Locate the cell with the specified text and output its [X, Y] center coordinate. 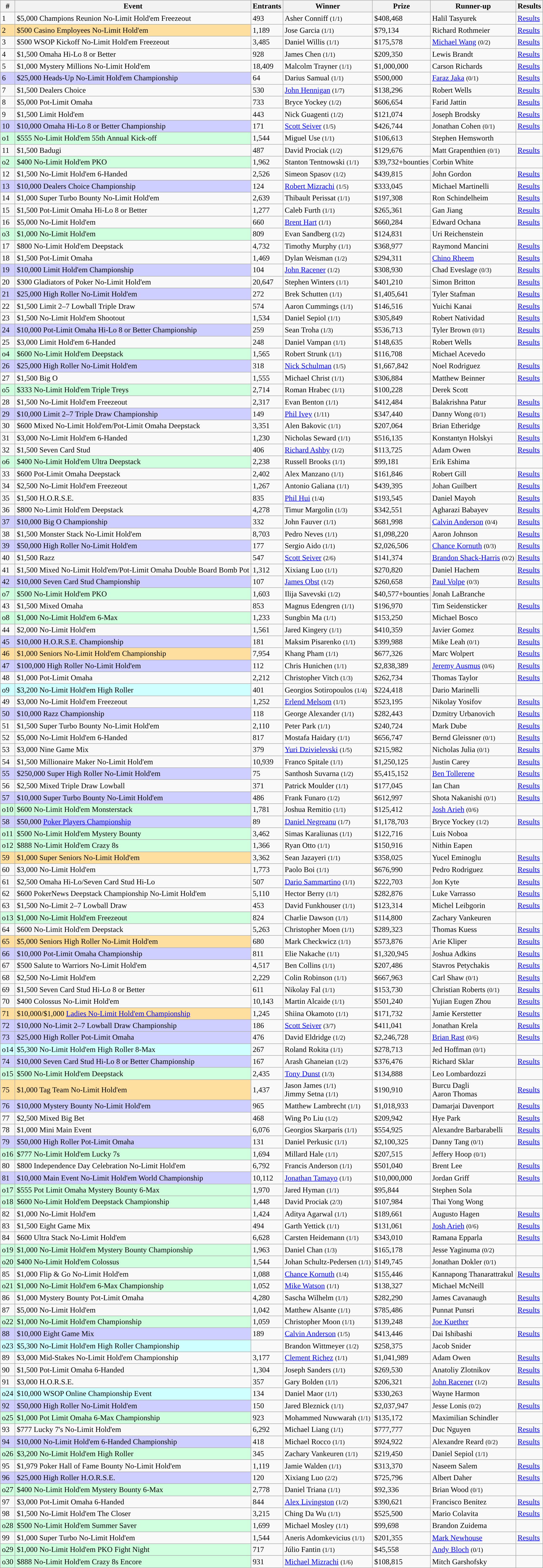
272 [267, 294]
1,534 [267, 318]
931 [267, 1562]
$2,500 Omaha Hi-Lo/Seven Card Stud Hi-Lo [133, 882]
$343,010 [401, 1238]
Damarjai Davenport [473, 1106]
$5,000 Seniors High Roller No-Limit Hold'em [133, 942]
Malcolm Trayner (1/1) [328, 66]
$135,172 [401, 1418]
Kannapong Thanarattrakul [473, 1274]
Michael Rocco (1/1) [328, 1442]
8 [8, 102]
45 [8, 642]
357 [267, 1382]
487 [267, 150]
Burcu Dagli Aaron Thomas [473, 1089]
o2 [8, 162]
73 [8, 1037]
$1,000 No-Limit Hold'em Mystery Bounty Championship [133, 1250]
248 [267, 342]
493 [267, 18]
$124,831 [401, 234]
$412,484 [401, 402]
Dai Ishibashi [473, 1334]
James Cavanaugh [473, 1298]
Robert Strunk (1/1) [328, 354]
63 [8, 905]
$924,922 [401, 1442]
$600 PokerNews Deepstack Championship No-Limit Hold'em [133, 893]
7 [8, 90]
10 [8, 126]
Carson Richards [473, 66]
Jesse Yaginuma (0/2) [473, 1250]
Sean Jazayeri (1/1) [328, 858]
Jason James (1/1) Jimmy Setna (1/1) [328, 1089]
$2,037,947 [401, 1406]
Caleb Furth (1/1) [328, 210]
1,970 [267, 1190]
$554,925 [401, 1130]
$99,698 [401, 1526]
$1,500 No-Limit Hold'em Shootout [133, 318]
928 [267, 54]
$289,323 [401, 930]
Robert Mizrachi (1/5) [328, 186]
Alex Livingston (1/2) [328, 1502]
$439,815 [401, 174]
Nick Guagenti (1/2) [328, 114]
$333,045 [401, 186]
$161,846 [401, 474]
$3,000 No-Limit Hold'em [133, 870]
o16 [8, 1154]
$207,064 [401, 426]
$306,884 [401, 378]
James Obst (1/2) [328, 582]
Justin Carey [473, 762]
Mike Leah (0/1) [473, 642]
1,252 [267, 702]
$197,308 [401, 198]
$2,500 No-Limit Hold'em [133, 978]
$10,000 Mystery Bounty No-Limit Hold'em [133, 1106]
o26 [8, 1454]
$2,500 Mixed Big Bet [133, 1118]
Roland Rokita (1/1) [328, 1049]
Stanton Tentnowski (1/1) [328, 162]
824 [267, 918]
$523,195 [401, 702]
5 [8, 66]
Ron Schindelheim [473, 198]
$153,250 [401, 618]
Tim Seidensticker [473, 606]
52 [8, 738]
1,555 [267, 378]
22 [8, 306]
$1,500 No-Limit Hold'em The Closer [133, 1514]
Danny Wong (0/1) [473, 414]
Christopher Moon (1/1) [328, 1322]
Roman Hrabec (1/1) [328, 390]
o24 [8, 1394]
Matthew Alsante (1/1) [328, 1310]
$10,000 Eight Game Mix [133, 1334]
Carl Shaw (0/1) [473, 978]
49 [8, 702]
Wing Po Liu (1/2) [328, 1118]
4,278 [267, 510]
Ryan Otto (1/1) [328, 846]
6,628 [267, 1238]
817 [267, 738]
$10,000 Omaha Hi-Lo 8 or Better Championship [133, 126]
Michael McNeill [473, 1286]
46 [8, 654]
3,462 [267, 834]
Christian Roberts (0/1) [473, 990]
$114,800 [401, 918]
$600 Mixed No-Limit Hold'em/Pot-Limit Omaha Deepstack [133, 426]
Timur Margolin (1/3) [328, 510]
Wayne Harmon [473, 1394]
1 [8, 18]
332 [267, 522]
2,229 [267, 978]
$146,516 [401, 306]
$153,730 [401, 990]
4,517 [267, 966]
$1,000 No-Limit Hold'em PKO Fight Night [133, 1550]
David Eldridge (1/2) [328, 1037]
$1,320,945 [401, 954]
379 [267, 750]
o4 [8, 354]
$308,930 [401, 270]
3,351 [267, 426]
$500 No-Limit Hold'em Summer Saver [133, 1526]
82 [8, 1214]
$1,500 Millionaire Maker No-Limit Hold'em [133, 762]
o10 [8, 810]
809 [267, 234]
Scott Seiver (2/6) [328, 558]
811 [267, 954]
104 [267, 270]
Georgios Skarparis (1/1) [328, 1130]
$1,000 Mini Main Event [133, 1130]
Richard Rothmeier [473, 30]
98 [8, 1514]
$400 No-Limit Hold'em Ultra Deepstack [133, 462]
$282,290 [401, 1298]
$206,321 [401, 1382]
$10,000 Seven Card Stud Hi-Lo 8 or Better Championship [133, 1061]
112 [267, 666]
$500 WSOP Kickoff No-Limit Hold'em Freezeout [133, 42]
$600 Pot-Limit Omaha Deepstack [133, 474]
1,561 [267, 630]
o9 [8, 690]
Paul Volpe (0/3) [473, 582]
95 [8, 1466]
Daniel Mayoh [473, 498]
Asher Conniff (1/1) [328, 18]
$3,000 Pot-Limit Omaha 6-Handed [133, 1502]
Thomas Kuess [473, 930]
Joseph Sanders (1/1) [328, 1370]
20 [8, 282]
$573,876 [401, 942]
371 [267, 786]
Joshua Remitio (1/1) [328, 810]
Daniel Hachem [473, 570]
Timothy Murphy (1/1) [328, 246]
4,280 [267, 1298]
$39,732+bounties [401, 162]
$500,000 [401, 78]
1,962 [267, 162]
$1,500 Mixed Omaha [133, 606]
923 [267, 1418]
Simas Karaliunas (1/1) [328, 834]
$3,000 Nine Game Mix [133, 750]
Nikolay Yosifov [473, 702]
$600 No-Limit Hold'em Monsterstack [133, 810]
Chris Hunichen (1/1) [328, 666]
$888 No-Limit Hold'em Crazy 8s Encore [133, 1562]
6,792 [267, 1166]
Darius Samual (1/1) [328, 78]
$1,000 Super Turbo No-Limit Hold'em [133, 1538]
$240,724 [401, 726]
71 [8, 1014]
David Prociak (1/2) [328, 150]
1,437 [267, 1089]
o20 [8, 1262]
$270,820 [401, 570]
$92,336 [401, 1490]
$725,796 [401, 1478]
$400 Colossus No-Limit Hold'em [133, 1002]
Mitch Garshofsky [473, 1562]
186 [267, 1025]
$1,500 Eight Game Mix [133, 1226]
Bernd Gleissner (0/1) [473, 738]
$1,000 Super Turbo Bounty No-Limit Hold'em [133, 198]
4 [8, 54]
Pedro Neves (1/1) [328, 534]
Brandon Shack-Harris (0/2) [473, 558]
Balakrishna Patur [473, 402]
John Gordon [473, 174]
96 [8, 1478]
1,448 [267, 1202]
$209,350 [401, 54]
69 [8, 990]
1,603 [267, 594]
$1,000 Pot Limit Omaha 6-Max Championship [133, 1418]
Michael Acevedo [473, 354]
Tyler Stafman [473, 294]
Jamie Kerstetter [473, 1014]
Xixiang Luo (2/2) [328, 1478]
97 [8, 1502]
$1,500 Limit Hold'em [133, 114]
$193,545 [401, 498]
$390,621 [401, 1502]
60 [8, 870]
Maximilian Schindler [473, 1418]
$2,026,506 [401, 546]
58 [8, 822]
Punnat Punsri [473, 1310]
$129,676 [401, 150]
72 [8, 1025]
Yucel Eminoglu [473, 858]
131 [267, 1142]
Dario Sammartino (1/1) [328, 882]
$400 No-Limit Hold'em PKO [133, 162]
$411,041 [401, 1025]
Brandon Zuidema [473, 1526]
41 [8, 570]
$207,515 [401, 1154]
$525,500 [401, 1514]
476 [267, 1037]
Dylan Weisman (1/2) [328, 258]
$1,500 Pot-Limit Omaha [133, 258]
Aditya Agarwal (1/1) [328, 1214]
3,485 [267, 42]
Hye Park [473, 1118]
1,699 [267, 1526]
Jose Garcia (1/1) [328, 30]
$113,725 [401, 450]
o7 [8, 594]
70 [8, 1002]
30 [8, 426]
Lewis Brandt [473, 54]
$681,998 [401, 522]
1,694 [267, 1154]
$165,178 [401, 1250]
2,435 [267, 1073]
$785,486 [401, 1310]
Maksim Pisarenko (1/1) [328, 642]
$149,745 [401, 1262]
2,238 [267, 462]
Antonio Galiana (1/1) [328, 486]
Evan Benton (1/1) [328, 402]
$10,000 Pot-Limit Omaha Championship [133, 954]
o30 [8, 1562]
Jed Hoffman (0/1) [473, 1049]
$333 No-Limit Hold'em Triple Treys [133, 390]
$1,000 No-Limit Hold'em Championship [133, 1322]
$1,018,933 [401, 1106]
$676,990 [401, 870]
Michel Leibgorin [473, 905]
259 [267, 330]
Brent Lee [473, 1166]
Michael Mizrachi (1/6) [328, 1562]
Peter Park (1/1) [328, 726]
$330,263 [401, 1394]
$10,000 No-Limit Hold'em 6-Handed Championship [133, 1442]
10,939 [267, 762]
Aneris Adomkevicius (1/1) [328, 1538]
o27 [8, 1490]
Jared Kingery (1/1) [328, 630]
Joseph Brodsky [473, 114]
$1,041,989 [401, 1358]
78 [8, 1130]
Daniel Chan (1/3) [328, 1250]
Tyler Brown (0/1) [473, 330]
118 [267, 714]
$95,844 [401, 1190]
Shiina Okamoto (1/1) [328, 1014]
Mostafa Haidary (1/1) [328, 738]
16 [8, 222]
Daniel Negreanu (1/7) [328, 822]
$10,000 Main Event No-Limit Hold'em World Championship [133, 1178]
177 [267, 546]
1,424 [267, 1214]
Thomas Taylor [473, 678]
$175,578 [401, 42]
3,177 [267, 1358]
$347,440 [401, 414]
107 [267, 582]
$10,000,000 [401, 1178]
14 [8, 198]
$222,703 [401, 882]
$10,000 Big O Championship [133, 522]
15 [8, 210]
$5,300 No-Limit Hold'em High Roller 8-Max [133, 1049]
844 [267, 1502]
$555 Pot Limit Omaha Mystery Bounty 6-Max [133, 1190]
Michael Wang (0/2) [473, 42]
$155,446 [401, 1274]
2,526 [267, 174]
$500 No-Limit Hold'em Mystery Bounty [133, 834]
$224,418 [401, 690]
Prize [401, 6]
1,963 [267, 1250]
29 [8, 414]
6,292 [267, 1430]
$1,000 No-Limit Hold'em 6-Max Championship [133, 1286]
$2,246,728 [401, 1037]
74 [8, 1061]
Raymond Mancini [473, 246]
660 [267, 222]
Daniel Maor (1/1) [328, 1394]
134 [267, 1394]
Calvin Anderson (0/4) [473, 522]
$25,000 High Roller Pot-Limit Omaha [133, 1037]
James Chen (1/1) [328, 54]
$1,500 Seven Card Stud Hi-Lo 8 or Better [133, 990]
$1,178,703 [401, 822]
$2,100,325 [401, 1142]
25 [8, 342]
Mike Watson (1/1) [328, 1286]
o25 [8, 1418]
53 [8, 750]
494 [267, 1226]
$10,000 Limit 2–7 Triple Draw Championship [133, 414]
Júlio Fantin (1/1) [328, 1550]
$426,744 [401, 126]
$148,635 [401, 342]
Richard Ashby (1/2) [328, 450]
Charlie Dawson (1/1) [328, 918]
Michael Bosco [473, 618]
$1,000 Seniors No-Limit Hold'em Championship [133, 654]
1,267 [267, 486]
$777,777 [401, 1430]
$1,500 H.O.R.S.E. [133, 498]
$100,228 [401, 390]
91 [8, 1382]
$106,613 [401, 138]
Mark Newhouse [473, 1538]
$1,250,125 [401, 762]
$410,359 [401, 630]
$677,326 [401, 654]
Event [133, 6]
Agharazi Babayev [473, 510]
$400 No-Limit Hold'em Colossus [133, 1262]
$501,240 [401, 1002]
Nicholas Julia (0/1) [473, 750]
$10,000 Dealers Choice Championship [133, 186]
21 [8, 294]
David Funkhouser (1/1) [328, 905]
$3,000 H.O.R.S.E. [133, 1382]
37 [8, 522]
$100,000 High Roller No-Limit Hold'em [133, 666]
$1,500 Seven Card Stud [133, 450]
$150,916 [401, 846]
Christopher Vitch (1/3) [328, 678]
o15 [8, 1073]
2,402 [267, 474]
$1,979 Poker Hall of Fame Bounty No-Limit Hold'em [133, 1466]
Xixiang Luo (1/1) [328, 570]
Ian Chan [473, 786]
$400 No-Limit Hold'em Mystery Bounty 6-Max [133, 1490]
$138,296 [401, 90]
$1,667,842 [401, 366]
Noel Rodriguez [473, 366]
680 [267, 942]
86 [8, 1298]
Georgios Sotiropoulos (1/4) [328, 690]
$121,074 [401, 114]
55 [8, 774]
418 [267, 1442]
$107,984 [401, 1202]
$413,446 [401, 1334]
Brek Schutten (1/1) [328, 294]
Daniel Triana (1/1) [328, 1490]
965 [267, 1106]
717 [267, 1550]
12 [8, 174]
Matthew Beinner [473, 378]
$2,500 Mixed Triple Draw Lowball [133, 786]
Matt Grapenthien (0/1) [473, 150]
$501,040 [401, 1166]
John Fauver (1/1) [328, 522]
149 [267, 414]
90 [8, 1370]
1,088 [267, 1274]
$5,300 No-Limit Hold'em High Roller Championship [133, 1346]
92 [8, 1406]
$800 Independence Day Celebration No-Limit Hold'em [133, 1166]
Elie Nakache (1/1) [328, 954]
$258,375 [401, 1346]
33 [8, 474]
Jeremy Ausmus (0/6) [473, 666]
Michael Liang (1/1) [328, 1430]
o17 [8, 1190]
40 [8, 558]
$265,361 [401, 210]
$50,000 High Roller Pot-Limit Omaha [133, 1142]
34 [8, 486]
88 [8, 1334]
Mario Colavita [473, 1514]
853 [267, 606]
Duc Nguyen [473, 1430]
$368,977 [401, 246]
$209,942 [401, 1118]
Tony Dunst (1/3) [328, 1073]
$305,849 [401, 318]
Danny Tang (0/1) [473, 1142]
$207,486 [401, 966]
$1,500 Limit 2–7 Lowball Triple Draw [133, 306]
$656,747 [401, 738]
8,703 [267, 534]
Scott Seiver (1/5) [328, 126]
$138,327 [401, 1286]
3,215 [267, 1514]
$10,000 Super Turbo Bounty No-Limit Hold'em [133, 798]
68 [8, 978]
Arie Kliper [473, 942]
18 [8, 258]
7,954 [267, 654]
$667,963 [401, 978]
Dzmitry Urbanovich [473, 714]
$500 No-Limit Hold'em Deepstack [133, 1073]
Robert Gill [473, 474]
81 [8, 1178]
54 [8, 762]
Martin Alcaide (1/1) [328, 1002]
$10,000 Razz Championship [133, 714]
$1,405,641 [401, 294]
$5,415,152 [401, 774]
$25,000 High Roller H.O.R.S.E. [133, 1478]
o14 [8, 1049]
Brent Hart (1/1) [328, 222]
Derek Scott [473, 390]
$3,000 No-Limit Hold'em Freezeout [133, 702]
Pedro Rodriguez [473, 870]
$500 No-Limit Hold'em PKO [133, 594]
$606,654 [401, 102]
$1,000 Pot-Limit Omaha [133, 678]
$201,355 [401, 1538]
$536,713 [401, 330]
John Hennigan (1/7) [328, 90]
32 [8, 450]
11 [8, 150]
$1,000 Tag Team No-Limit Hold'em [133, 1089]
$777 No-Limit Hold'em Lucky 7s [133, 1154]
Daniel Vampan (1/1) [328, 342]
$600 No-Limit Hold'em Deepstack Championship [133, 1202]
$10,000 No-Limit 2–7 Lowball Draw Championship [133, 1025]
Winner [328, 6]
Franco Spitale (1/1) [328, 762]
$141,374 [401, 558]
2,714 [267, 390]
Mark Dube [473, 726]
$1,500 Dealers Choice [133, 90]
79 [8, 1142]
1,042 [267, 1310]
76 [8, 1106]
1,277 [267, 210]
35 [8, 498]
1,189 [267, 30]
Millard Hale (1/1) [328, 1154]
Stephen Sola [473, 1190]
94 [8, 1442]
48 [8, 678]
$1,098,220 [401, 534]
9 [8, 114]
Erik Eshima [473, 462]
o23 [8, 1346]
Chance Kornuth (0/3) [473, 546]
Stavros Petychakis [473, 966]
David Prociak (2/3) [328, 1202]
Scott Seiver (3/7) [328, 1025]
406 [267, 450]
Khang Pham (1/1) [328, 654]
2,639 [267, 198]
Halil Tasyurek [473, 18]
61 [8, 882]
$278,713 [401, 1049]
$139,248 [401, 1322]
1,366 [267, 846]
Evan Sandberg (1/2) [328, 234]
Naseem Salem [473, 1466]
468 [267, 1118]
o3 [8, 234]
Chance Kornuth (1/4) [328, 1274]
Nithin Eapen [473, 846]
$5,000 Pot-Limit Omaha [133, 102]
401 [267, 690]
1,565 [267, 354]
$888 No-Limit Hold'em Crazy 8s [133, 846]
$401,210 [401, 282]
20,647 [267, 282]
$1,500 Badugi [133, 150]
$262,734 [401, 678]
24 [8, 330]
$116,708 [401, 354]
$122,716 [401, 834]
Nick Schulman (1/5) [328, 366]
Carsten Heidemann (1/1) [328, 1238]
318 [267, 366]
$1,500 Pot-Limit Omaha Hi-Lo 8 or Better [133, 210]
$5,000 No-Limit Hold'em 6-Handed [133, 738]
150 [267, 1406]
$219,450 [401, 1454]
65 [8, 942]
574 [267, 306]
6,076 [267, 1130]
$10,000 Pot-Limit Omaha Hi-Lo 8 or Better Championship [133, 330]
2,317 [267, 402]
453 [267, 905]
Uri Reichenstein [473, 234]
Gan Jiang [473, 210]
Nikolay Fal (1/1) [328, 990]
2,212 [267, 678]
o1 [8, 138]
83 [8, 1226]
Jonathan Tamayo (1/1) [328, 1178]
Daniel Perkusic (1/1) [328, 1142]
Simon Britton [473, 282]
Edward Ochana [473, 222]
o13 [8, 918]
Alexandre Barbarabelli [473, 1130]
Jonathan Dokler (0/1) [473, 1262]
$1,000 Super Seniors No-Limit Hold'em [133, 858]
o28 [8, 1526]
10,143 [267, 1002]
Jared Hyman (1/1) [328, 1190]
Erlend Melsom (1/1) [328, 702]
Luis Noboa [473, 834]
77 [8, 1118]
Leo Lombardozzi [473, 1073]
Shota Nakanishi (0/1) [473, 798]
Aaron Johnson [473, 534]
Johan Schultz-Pedersen (1/1) [328, 1262]
$1,500 Razz [133, 558]
1,233 [267, 618]
Brian Etheridge [473, 426]
$1,500 Monster Stack No-Limit Hold'em [133, 534]
2,110 [267, 726]
$25,000 Heads-Up No-Limit Hold'em Championship [133, 78]
George Alexander (1/1) [328, 714]
o5 [8, 390]
Alex Manzano (1/1) [328, 474]
$10,000 Limit Hold'em Championship [133, 270]
$99,181 [401, 462]
1,773 [267, 870]
$50,000 Poker Players Championship [133, 822]
$260,658 [401, 582]
Corbin White [473, 162]
2 [8, 30]
$123,314 [401, 905]
6 [8, 78]
Konstantyn Holskyi [473, 438]
$282,876 [401, 893]
$10,000 WSOP Online Championship Event [133, 1394]
o19 [8, 1250]
$282,443 [401, 714]
36 [8, 510]
Ben Tollerene [473, 774]
3,362 [267, 858]
$313,370 [401, 1466]
Thai Yong Wong [473, 1202]
67 [8, 966]
$177,045 [401, 786]
$10,000 Seven Card Stud Championship [133, 582]
$171,732 [401, 1014]
267 [267, 1049]
$3,000 No-Limit Hold'em 6-Handed [133, 438]
o11 [8, 834]
10,112 [267, 1178]
1,781 [267, 810]
Mark Checkwicz (1/1) [328, 942]
Calvin Anderson (1/5) [328, 1334]
Jamie Walden (1/1) [328, 1466]
Jonah LaBranche [473, 594]
Entrants [267, 6]
$500 Casino Employees No-Limit Hold'em [133, 30]
4,732 [267, 246]
1,245 [267, 1014]
547 [267, 558]
$660,284 [401, 222]
Jonathan Cohen (0/1) [473, 126]
$439,395 [401, 486]
1,230 [267, 438]
$5,000 Champions Reunion No-Limit Hold'em Freezeout [133, 18]
120 [267, 1478]
Alexandre Reard (0/2) [473, 1442]
Matthew Lambrecht (1/1) [328, 1106]
$1,500 Super Turbo Bounty No-Limit Hold'em [133, 726]
99 [8, 1538]
Hector Berry (1/1) [328, 893]
Robert Natividad [473, 318]
80 [8, 1166]
Richard Sklar [473, 1061]
Alen Bakovic (1/1) [328, 426]
Stephen Winters (1/1) [328, 282]
Chad Eveslage (0/3) [473, 270]
$1,500 Big O [133, 378]
Luke Varrasso [473, 893]
5,110 [267, 893]
$294,311 [401, 258]
Yuri Dzivielevski (1/5) [328, 750]
Chino Rheem [473, 258]
$1,000 Mystery Bounty Pot-Limit Omaha [133, 1298]
28 [8, 402]
$1,500 No-Limit Hold'em Freezeout [133, 402]
Santhosh Suvarna (1/2) [328, 774]
38 [8, 534]
$500 Salute to Warriors No-Limit Hold'em [133, 966]
17 [8, 246]
Sergio Aido (1/1) [328, 546]
o22 [8, 1322]
Jacob Snider [473, 1346]
Sungbin Ma (1/1) [328, 618]
1,312 [267, 570]
Brian Wood (0/1) [473, 1490]
50 [8, 714]
$1,000 Mystery Millions No-Limit Hold'em [133, 66]
$600 Ultra Stack No-Limit Hold'em [133, 1238]
26 [8, 366]
Johan Guilbert [473, 486]
47 [8, 666]
Javier Gomez [473, 630]
$1,500 No-Limit Hold'em 6-Handed [133, 174]
o29 [8, 1550]
$399,988 [401, 642]
Paolo Boi (1/1) [328, 870]
o6 [8, 462]
2,778 [267, 1490]
$777 Lucky 7's No-Limit Hold'em [133, 1430]
$196,970 [401, 606]
1,304 [267, 1370]
$408,468 [401, 18]
Ben Collins (1/1) [328, 966]
o8 [8, 618]
43 [8, 606]
Anatoliy Zlotnikov [473, 1370]
Brian Rast (0/6) [473, 1037]
Michael Martinelli [473, 186]
Sean Troha (1/3) [328, 330]
19 [8, 270]
Jeffery Hoop (0/1) [473, 1154]
$134,888 [401, 1073]
$10,000/$1,000 Ladies No-Limit Hold'em Championship [133, 1014]
124 [267, 186]
Simeon Spasov (1/2) [328, 174]
o21 [8, 1286]
Jordan Griff [473, 1178]
Arash Ghaneian (1/2) [328, 1061]
59 [8, 858]
$1,500 No-Limit 2–7 Lowball Draw [133, 905]
18,409 [267, 66]
5,263 [267, 930]
$269,530 [401, 1370]
Phil Ivey (1/11) [328, 414]
Zachary Vankeuren [473, 918]
Joe Kuether [473, 1322]
Miguel Use (1/1) [328, 138]
Nicholas Seward (1/1) [328, 438]
$1,500 Mixed No-Limit Hold'em/Pot-Limit Omaha Double Board Bomb Pot [133, 570]
Ramana Epparla [473, 1238]
$3,000 Limit Hold'em 6-Handed [133, 342]
Russell Brooks (1/1) [328, 462]
Farid Jattin [473, 102]
733 [267, 102]
$1,500 Pot-Limit Omaha 6-Handed [133, 1370]
Dario Marinelli [473, 690]
$2,000 No-Limit Hold'em [133, 630]
87 [8, 1310]
Ching Da Wu (1/1) [328, 1514]
Runner-up [473, 6]
o18 [8, 1202]
$45,558 [401, 1550]
$189,661 [401, 1214]
51 [8, 726]
1,119 [267, 1466]
$300 Gladiators of Poker No-Limit Hold'em [133, 282]
Jonathan Krela [473, 1025]
Zachary Vankeuren (1/1) [328, 1454]
# [8, 6]
84 [8, 1238]
167 [267, 1061]
$1,000 No-Limit Hold'em 6-Max [133, 618]
$10,000 H.O.R.S.E. Championship [133, 642]
$2,500 No-Limit Hold'em Freezeout [133, 486]
Michael Mosley (1/1) [328, 1526]
Yuichi Kanai [473, 306]
$1,000 Flip & Go No-Limit Hold'em [133, 1274]
$250,000 Super High Roller No-Limit Hold'em [133, 774]
Albert Daher [473, 1478]
345 [267, 1454]
Gary Bolden (1/1) [328, 1382]
27 [8, 378]
Frank Funaro (1/2) [328, 798]
3 [8, 42]
530 [267, 90]
56 [8, 786]
Sascha Wilhelm (1/1) [328, 1298]
$516,135 [401, 438]
o12 [8, 846]
$358,025 [401, 858]
$1,500 Omaha Hi-Lo 8 or Better [133, 54]
Garth Yettick (1/1) [328, 1226]
611 [267, 990]
Brandon Wittmeyer (1/2) [328, 1346]
66 [8, 954]
$190,910 [401, 1089]
Christopher Moen (1/1) [328, 930]
$108,815 [401, 1562]
13 [8, 186]
Michael Christ (1/1) [328, 378]
Patrick Moulder (1/1) [328, 786]
Thibault Perissat (1/1) [328, 198]
1,469 [267, 258]
Jared Bleznick (1/1) [328, 1406]
Colin Robinson (1/1) [328, 978]
$40,577+bounties [401, 594]
$376,476 [401, 1061]
$342,551 [401, 510]
$3,000 Mid-Stakes No-Limit Hold'em Championship [133, 1358]
507 [267, 882]
Faraz Jaka (0/1) [473, 78]
Yujian Eugen Zhou [473, 1002]
1,059 [267, 1322]
181 [267, 642]
$79,134 [401, 30]
486 [267, 798]
Francisco Benitez [473, 1502]
$612,997 [401, 798]
Augusto Hagen [473, 1214]
$555 No-Limit Hold'em 55th Annual Kick-off [133, 138]
31 [8, 438]
Joshua Adkins [473, 954]
Clement Richez (1/1) [328, 1358]
Marc Wolpert [473, 654]
$131,061 [401, 1226]
Phil Hui (1/4) [328, 498]
42 [8, 582]
$2,838,389 [401, 666]
$125,412 [401, 810]
$1,000,000 [401, 66]
Ilija Savevski (1/2) [328, 594]
Jesse Lonis (0/2) [473, 1406]
835 [267, 498]
93 [8, 1430]
$215,982 [401, 750]
44 [8, 630]
Stephen Hemsworth [473, 138]
62 [8, 893]
23 [8, 318]
39 [8, 546]
Francis Anderson (1/1) [328, 1166]
Jon Kyte [473, 882]
85 [8, 1274]
57 [8, 798]
171 [267, 126]
443 [267, 114]
$1,000 No-Limit Hold'em Freezeout [133, 918]
Magnus Edengren (1/1) [328, 606]
Andy Bloch (0/1) [473, 1550]
Aaron Cummings (1/1) [328, 306]
Mohammed Nuwwarah (1/1) [328, 1418]
189 [267, 1334]
1,052 [267, 1286]
Daniel Willis (1/1) [328, 42]
